Return [X, Y] of the center of cell containing provided text 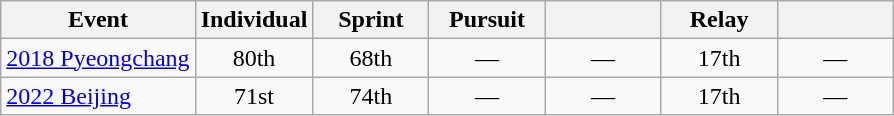
74th [371, 96]
80th [254, 58]
68th [371, 58]
2022 Beijing [98, 96]
Pursuit [487, 20]
2018 Pyeongchang [98, 58]
Relay [719, 20]
71st [254, 96]
Individual [254, 20]
Sprint [371, 20]
Event [98, 20]
